For the text-containing cell, return its midpoint in (X, Y) coordinate format. 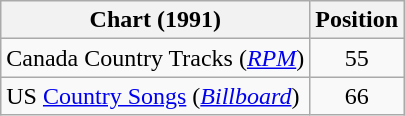
55 (357, 58)
Chart (1991) (156, 20)
Position (357, 20)
US Country Songs (Billboard) (156, 96)
66 (357, 96)
Canada Country Tracks (RPM) (156, 58)
